Return the (X, Y) coordinate for the center point of the cell that contains the specified text.  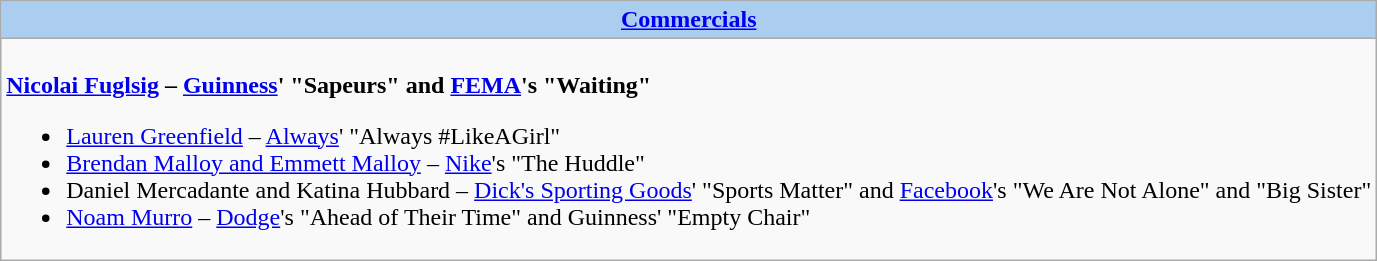
Commercials (689, 20)
